From the cell containing the given text, extract its center point as (X, Y) coordinate. 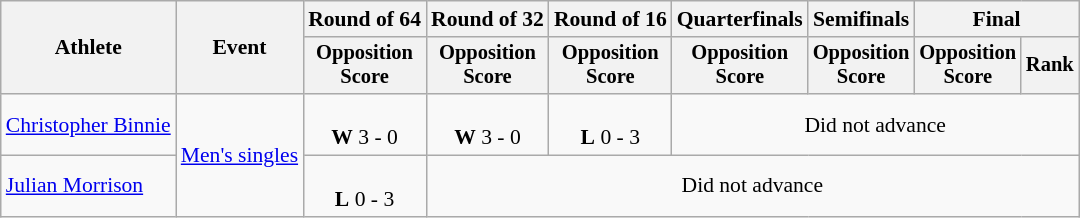
Athlete (88, 48)
Final (996, 19)
Julian Morrison (88, 186)
Round of 32 (488, 19)
Men's singles (240, 155)
Round of 16 (610, 19)
Rank (1050, 66)
Event (240, 48)
Semifinals (862, 19)
Round of 64 (364, 19)
Quarterfinals (740, 19)
Christopher Binnie (88, 124)
